Identify which cell holds the provided text, then report its [X, Y] central coordinate. 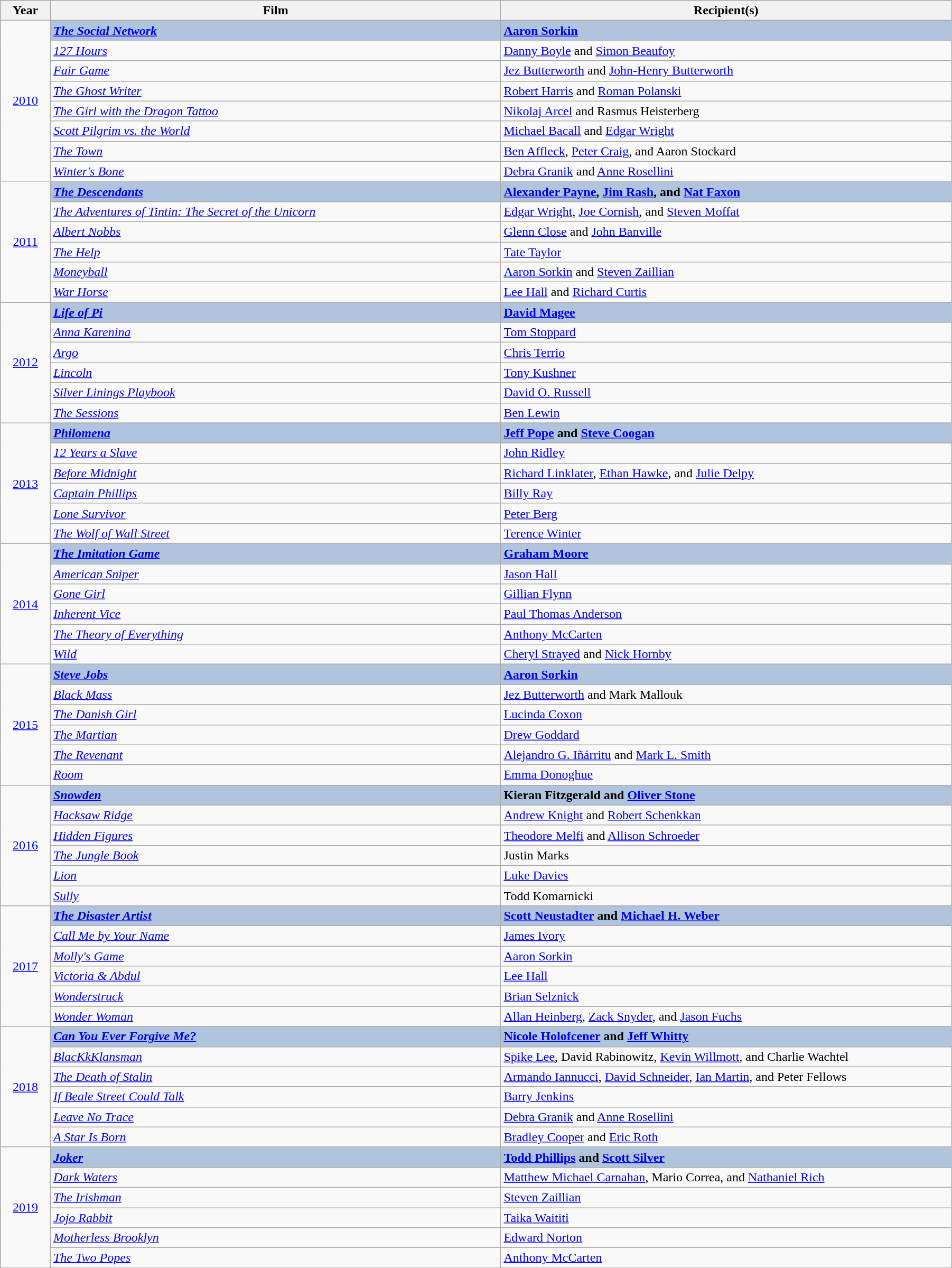
Gone Girl [275, 594]
The Ghost Writer [275, 91]
Dark Waters [275, 1177]
Steve Jobs [275, 674]
Hacksaw Ridge [275, 815]
David O. Russell [726, 393]
Jojo Rabbit [275, 1217]
Kieran Fitzgerald and Oliver Stone [726, 795]
Aaron Sorkin and Steven Zaillian [726, 272]
Fair Game [275, 71]
Joker [275, 1157]
The Wolf of Wall Street [275, 533]
Victoria & Abdul [275, 976]
The Disaster Artist [275, 916]
Tate Taylor [726, 252]
Nicole Holofcener and Jeff Whitty [726, 1036]
The Irishman [275, 1197]
Motherless Brooklyn [275, 1238]
Cheryl Strayed and Nick Hornby [726, 654]
Philomena [275, 433]
Spike Lee, David Rabinowitz, Kevin Willmott, and Charlie Wachtel [726, 1057]
Lion [275, 875]
Barry Jenkins [726, 1097]
Ben Affleck, Peter Craig, and Aaron Stockard [726, 151]
Lone Survivor [275, 513]
Jason Hall [726, 573]
Inherent Vice [275, 614]
2019 [25, 1207]
Jez Butterworth and John-Henry Butterworth [726, 71]
Steven Zaillian [726, 1197]
Year [25, 11]
Glenn Close and John Banville [726, 232]
Scott Neustadter and Michael H. Weber [726, 916]
A Star Is Born [275, 1137]
Film [275, 11]
BlacKkKlansman [275, 1057]
The Danish Girl [275, 715]
2011 [25, 242]
Can You Ever Forgive Me? [275, 1036]
Ben Lewin [726, 413]
2014 [25, 604]
Wonder Woman [275, 1016]
Albert Nobbs [275, 232]
Sully [275, 896]
Robert Harris and Roman Polanski [726, 91]
2013 [25, 483]
Black Mass [275, 695]
Chris Terrio [726, 353]
Matthew Michael Carnahan, Mario Correa, and Nathaniel Rich [726, 1177]
Danny Boyle and Simon Beaufoy [726, 51]
Hidden Figures [275, 835]
The Sessions [275, 413]
2017 [25, 966]
John Ridley [726, 453]
Tony Kushner [726, 373]
Jez Butterworth and Mark Mallouk [726, 695]
Todd Komarnicki [726, 896]
Call Me by Your Name [275, 936]
Winter's Bone [275, 171]
Terence Winter [726, 533]
Recipient(s) [726, 11]
2016 [25, 845]
Lincoln [275, 373]
The Death of Stalin [275, 1077]
The Descendants [275, 191]
Molly's Game [275, 956]
American Sniper [275, 573]
2015 [25, 725]
The Martian [275, 735]
Richard Linklater, Ethan Hawke, and Julie Delpy [726, 473]
Gillian Flynn [726, 594]
War Horse [275, 292]
127 Hours [275, 51]
Allan Heinberg, Zack Snyder, and Jason Fuchs [726, 1016]
2018 [25, 1087]
The Adventures of Tintin: The Secret of the Unicorn [275, 211]
Scott Pilgrim vs. the World [275, 131]
Billy Ray [726, 493]
Edward Norton [726, 1238]
Taika Waititi [726, 1217]
Before Midnight [275, 473]
Argo [275, 353]
Drew Goddard [726, 735]
Room [275, 775]
Andrew Knight and Robert Schenkkan [726, 815]
Lee Hall and Richard Curtis [726, 292]
Leave No Trace [275, 1117]
The Imitation Game [275, 553]
Silver Linings Playbook [275, 393]
Lee Hall [726, 976]
Alexander Payne, Jim Rash, and Nat Faxon [726, 191]
The Help [275, 252]
The Social Network [275, 31]
Lucinda Coxon [726, 715]
Alejandro G. Iñárritu and Mark L. Smith [726, 755]
Jeff Pope and Steve Coogan [726, 433]
Life of Pi [275, 312]
Paul Thomas Anderson [726, 614]
Todd Phillips and Scott Silver [726, 1157]
The Girl with the Dragon Tattoo [275, 111]
Anna Karenina [275, 332]
Captain Phillips [275, 493]
Peter Berg [726, 513]
Moneyball [275, 272]
The Jungle Book [275, 855]
Wild [275, 654]
Edgar Wright, Joe Cornish, and Steven Moffat [726, 211]
2010 [25, 101]
James Ivory [726, 936]
The Town [275, 151]
David Magee [726, 312]
Armando Iannucci, David Schneider, Ian Martin, and Peter Fellows [726, 1077]
Luke Davies [726, 875]
Tom Stoppard [726, 332]
Graham Moore [726, 553]
The Two Popes [275, 1258]
Brian Selznick [726, 996]
Justin Marks [726, 855]
Bradley Cooper and Eric Roth [726, 1137]
Snowden [275, 795]
If Beale Street Could Talk [275, 1097]
Michael Bacall and Edgar Wright [726, 131]
Nikolaj Arcel and Rasmus Heisterberg [726, 111]
The Revenant [275, 755]
2012 [25, 363]
Emma Donoghue [726, 775]
Theodore Melfi and Allison Schroeder [726, 835]
12 Years a Slave [275, 453]
Wonderstruck [275, 996]
The Theory of Everything [275, 634]
